Pinpoint the cell where the given text exists, returning its (x, y) midpoint coordinate. 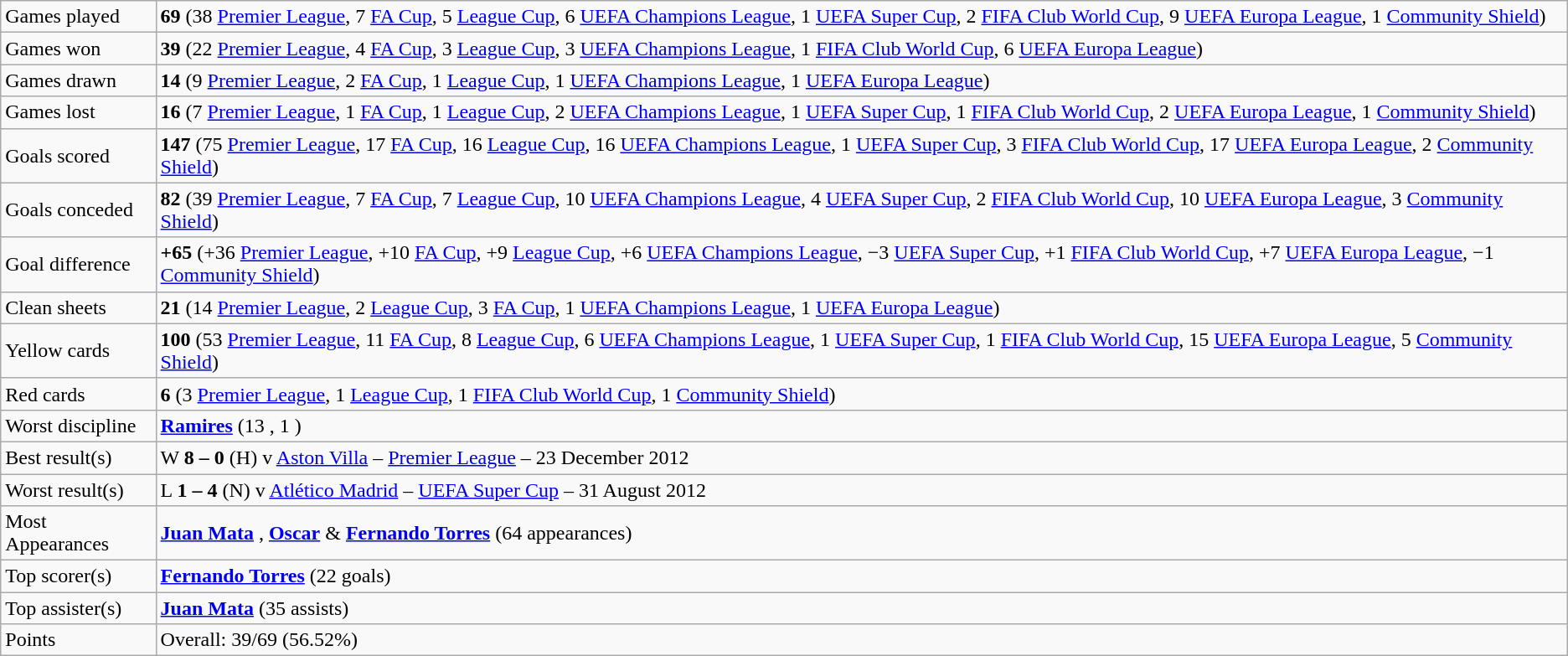
W 8 – 0 (H) v Aston Villa – Premier League – 23 December 2012 (861, 457)
21 (14 Premier League, 2 League Cup, 3 FA Cup, 1 UEFA Champions League, 1 UEFA Europa League) (861, 307)
39 (22 Premier League, 4 FA Cup, 3 League Cup, 3 UEFA Champions League, 1 FIFA Club World Cup, 6 UEFA Europa League) (861, 49)
Top scorer(s) (79, 576)
Juan Mata , Oscar & Fernando Torres (64 appearances) (861, 533)
Worst result(s) (79, 490)
Yellow cards (79, 350)
Games drawn (79, 80)
Games played (79, 17)
14 (9 Premier League, 2 FA Cup, 1 League Cup, 1 UEFA Champions League, 1 UEFA Europa League) (861, 80)
Juan Mata (35 assists) (861, 608)
Clean sheets (79, 307)
Best result(s) (79, 457)
Goals scored (79, 156)
Ramires (13 , 1 ) (861, 426)
Goals conceded (79, 209)
Most Appearances (79, 533)
Overall: 39/69 (56.52%) (861, 640)
L 1 – 4 (N) v Atlético Madrid – UEFA Super Cup – 31 August 2012 (861, 490)
Games won (79, 49)
Top assister(s) (79, 608)
Fernando Torres (22 goals) (861, 576)
Points (79, 640)
Goal difference (79, 265)
Red cards (79, 394)
Worst discipline (79, 426)
6 (3 Premier League, 1 League Cup, 1 FIFA Club World Cup, 1 Community Shield) (861, 394)
Games lost (79, 112)
